Identify which cell holds the provided text, then report its [x, y] central coordinate. 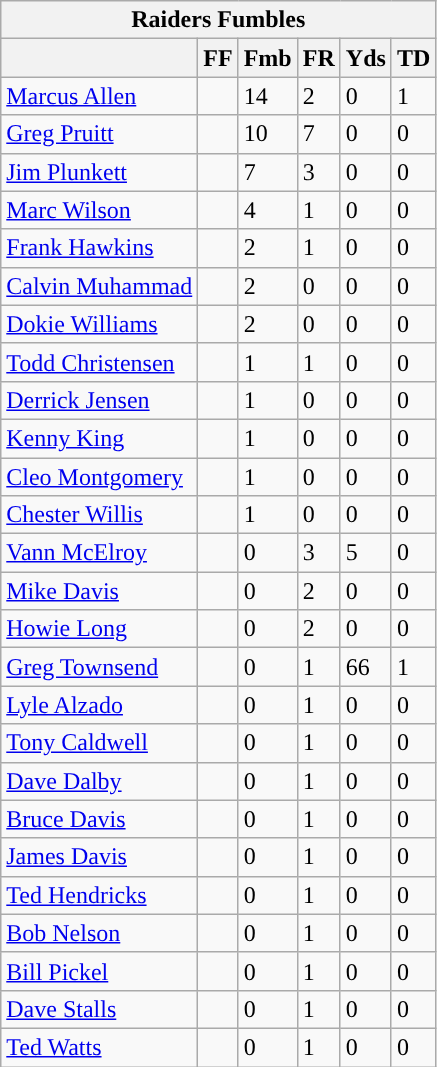
Marcus Allen [100, 96]
Cleo Montgomery [100, 477]
Yds [366, 58]
Dokie Williams [100, 324]
Mike Davis [100, 591]
Raiders Fumbles [218, 20]
Dave Stalls [100, 1009]
Todd Christensen [100, 362]
Greg Townsend [100, 667]
4 [268, 210]
Jim Plunkett [100, 172]
Bruce Davis [100, 819]
Derrick Jensen [100, 400]
Calvin Muhammad [100, 286]
Bill Pickel [100, 971]
Marc Wilson [100, 210]
Chester Willis [100, 515]
Frank Hawkins [100, 248]
TD [413, 58]
FR [318, 58]
Kenny King [100, 438]
James Davis [100, 857]
10 [268, 134]
Vann McElroy [100, 553]
Fmb [268, 58]
FF [218, 58]
Lyle Alzado [100, 705]
Greg Pruitt [100, 134]
Tony Caldwell [100, 743]
Howie Long [100, 629]
66 [366, 667]
5 [366, 553]
Bob Nelson [100, 933]
Dave Dalby [100, 781]
Ted Watts [100, 1047]
Ted Hendricks [100, 895]
14 [268, 96]
